Scan for the cell matching the given text and deliver its (X, Y) coordinate at center. 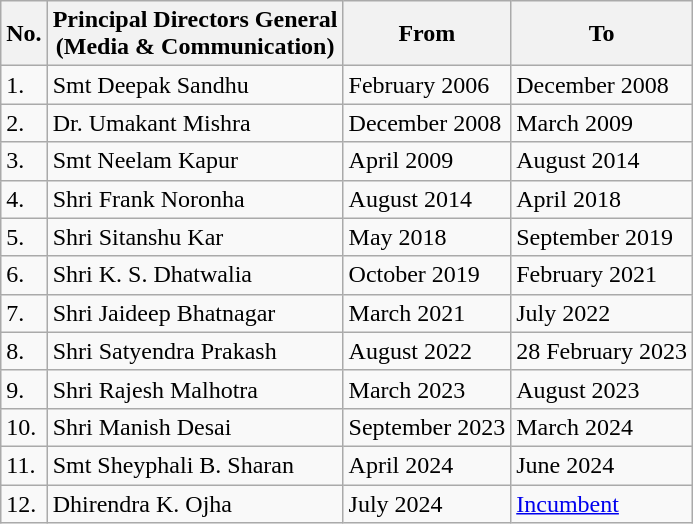
Shri K. S. Dhatwalia (195, 275)
April 2018 (602, 199)
February 2006 (427, 85)
Incumbent (602, 503)
12. (24, 503)
Shri Frank Noronha (195, 199)
April 2024 (427, 465)
March 2023 (427, 389)
August 2022 (427, 351)
June 2024 (602, 465)
2. (24, 123)
9. (24, 389)
7. (24, 313)
March 2009 (602, 123)
3. (24, 161)
4. (24, 199)
Shri Jaideep Bhatnagar (195, 313)
To (602, 34)
March 2024 (602, 427)
April 2009 (427, 161)
September 2023 (427, 427)
Smt Neelam Kapur (195, 161)
September 2019 (602, 237)
10. (24, 427)
Shri Sitanshu Kar (195, 237)
6. (24, 275)
Shri Rajesh Malhotra (195, 389)
May 2018 (427, 237)
28 February 2023 (602, 351)
Dhirendra K. Ojha (195, 503)
11. (24, 465)
October 2019 (427, 275)
Principal Directors General(Media & Communication) (195, 34)
July 2024 (427, 503)
March 2021 (427, 313)
8. (24, 351)
5. (24, 237)
Smt Sheyphali B. Sharan (195, 465)
August 2023 (602, 389)
July 2022 (602, 313)
Smt Deepak Sandhu (195, 85)
From (427, 34)
Shri Manish Desai (195, 427)
1. (24, 85)
No. (24, 34)
February 2021 (602, 275)
Dr. Umakant Mishra (195, 123)
Shri Satyendra Prakash (195, 351)
